Return [x, y] of the center of cell containing provided text 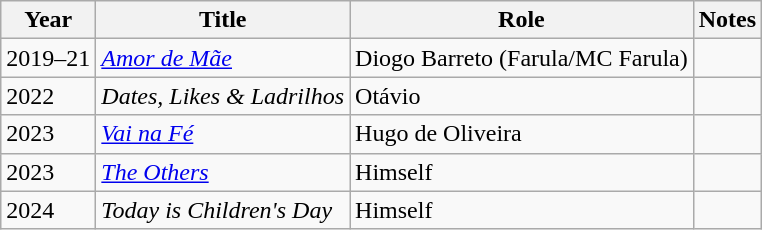
Diogo Barreto (Farula/MC Farula) [522, 58]
Role [522, 20]
Hugo de Oliveira [522, 134]
Title [223, 20]
2019–21 [48, 58]
Dates, Likes & Ladrilhos [223, 96]
Vai na Fé [223, 134]
The Others [223, 172]
Year [48, 20]
Notes [727, 20]
Today is Children's Day [223, 210]
Otávio [522, 96]
2024 [48, 210]
Amor de Mãe [223, 58]
2022 [48, 96]
